Return (X, Y) of the center of cell containing provided text 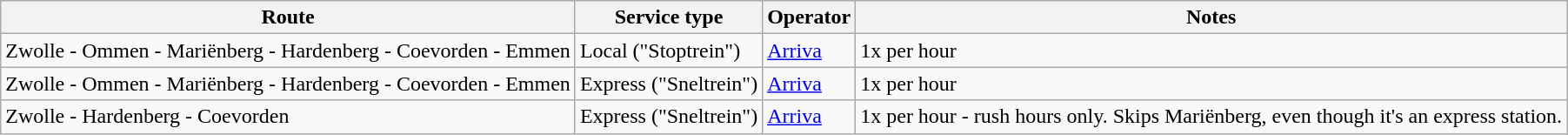
Local ("Stoptrein") (668, 51)
Service type (668, 17)
Notes (1211, 17)
1x per hour - rush hours only. Skips Mariënberg, even though it's an express station. (1211, 117)
Operator (809, 17)
Route (289, 17)
Zwolle - Hardenberg - Coevorden (289, 117)
